Output the (X, Y) coordinate of the center of the cell containing the given text.  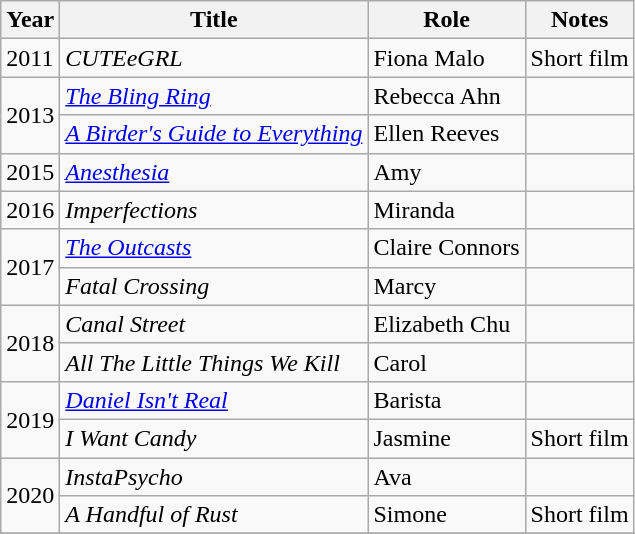
Ava (446, 477)
Marcy (446, 286)
Carol (446, 362)
Fatal Crossing (214, 286)
Miranda (446, 210)
Fiona Malo (446, 58)
Title (214, 20)
Simone (446, 515)
Canal Street (214, 324)
2020 (30, 496)
CUTEeGRL (214, 58)
Elizabeth Chu (446, 324)
Rebecca Ahn (446, 96)
Notes (580, 20)
Imperfections (214, 210)
2017 (30, 267)
2015 (30, 172)
The Bling Ring (214, 96)
A Birder's Guide to Everything (214, 134)
2011 (30, 58)
Amy (446, 172)
All The Little Things We Kill (214, 362)
The Outcasts (214, 248)
Role (446, 20)
Anesthesia (214, 172)
2019 (30, 419)
2018 (30, 343)
InstaPsycho (214, 477)
A Handful of Rust (214, 515)
2016 (30, 210)
Jasmine (446, 438)
Ellen Reeves (446, 134)
Year (30, 20)
Claire Connors (446, 248)
I Want Candy (214, 438)
2013 (30, 115)
Barista (446, 400)
Daniel Isn't Real (214, 400)
